Return the (X, Y) coordinate for the center point of the cell that contains the specified text.  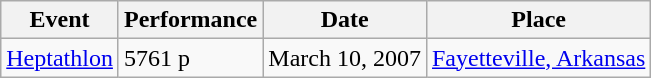
Performance (190, 20)
5761 p (190, 58)
Place (538, 20)
Fayetteville, Arkansas (538, 58)
Date (345, 20)
Event (60, 20)
March 10, 2007 (345, 58)
Heptathlon (60, 58)
